Return the [x, y] coordinate for the center point of the cell that contains the specified text.  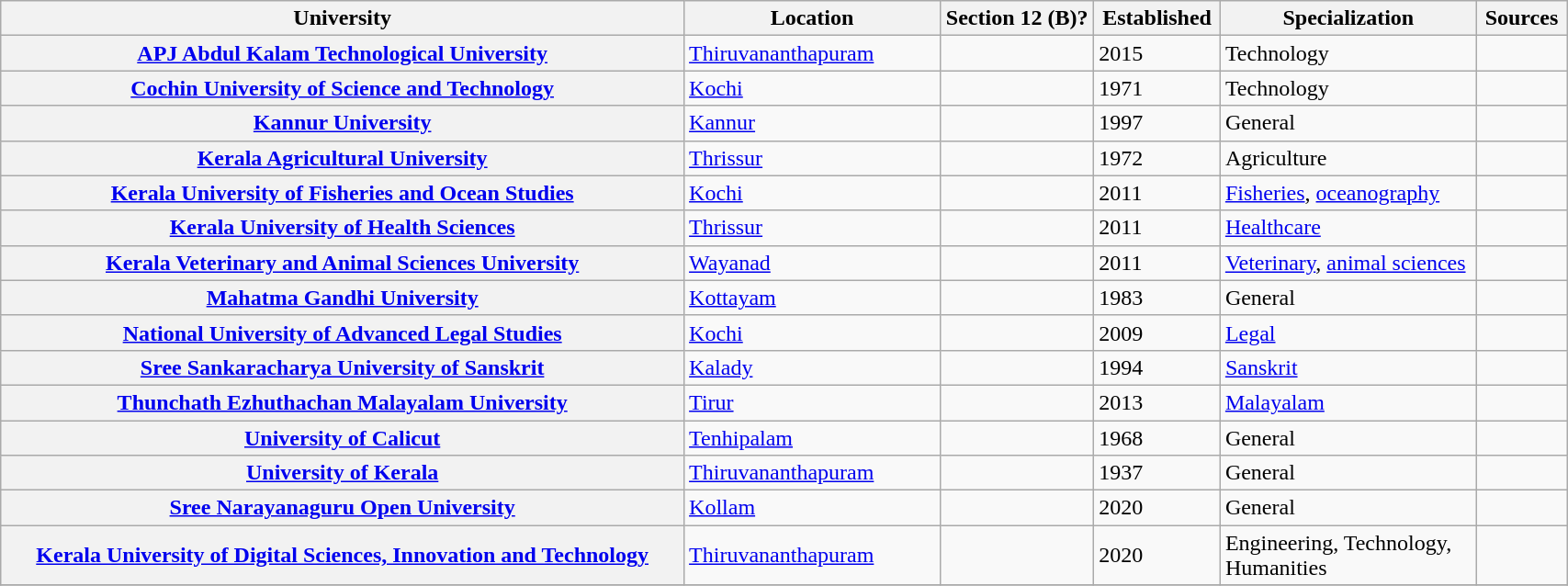
University [343, 18]
University of Calicut [343, 438]
Kottayam [812, 298]
Thunchath Ezhuthachan Malayalam University [343, 402]
Kannur University [343, 123]
Sree Narayanaguru Open University [343, 508]
Engineering, Technology, Humanities [1348, 555]
1997 [1157, 123]
Malayalam [1348, 402]
1983 [1157, 298]
1994 [1157, 367]
Kerala Agricultural University [343, 158]
Specialization [1348, 18]
Established [1157, 18]
Agriculture [1348, 158]
Section 12 (B)? [1016, 18]
Veterinary, animal sciences [1348, 263]
2013 [1157, 402]
Sree Sankaracharya University of Sanskrit [343, 367]
Location [812, 18]
University of Kerala [343, 473]
Kerala Veterinary and Animal Sciences University [343, 263]
Sources [1521, 18]
1968 [1157, 438]
Tirur [812, 402]
Healthcare [1348, 228]
Wayanad [812, 263]
Kerala University of Health Sciences [343, 228]
Tenhipalam [812, 438]
APJ Abdul Kalam Technological University [343, 53]
2015 [1157, 53]
1971 [1157, 88]
1937 [1157, 473]
1972 [1157, 158]
Sanskrit [1348, 367]
Kalady [812, 367]
Kannur [812, 123]
Cochin University of Science and Technology [343, 88]
Kerala University of Digital Sciences, Innovation and Technology [343, 555]
Kollam [812, 508]
National University of Advanced Legal Studies [343, 332]
Kerala University of Fisheries and Ocean Studies [343, 193]
Legal [1348, 332]
Mahatma Gandhi University [343, 298]
2009 [1157, 332]
Fisheries, oceanography [1348, 193]
